Return [X, Y] of the center of cell containing provided text 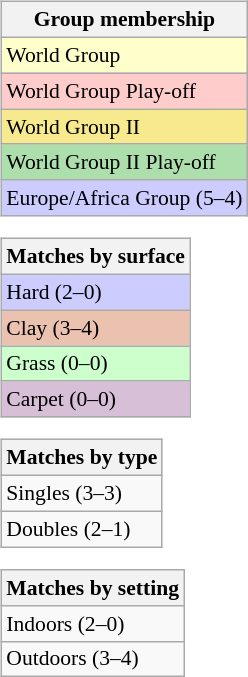
Outdoors (3–4) [92, 659]
Clay (3–4) [96, 328]
Group membership [124, 20]
World Group Play-off [124, 91]
Grass (0–0) [96, 364]
Singles (3–3) [82, 494]
World Group II Play-off [124, 162]
Matches by setting [92, 588]
Carpet (0–0) [96, 399]
Matches by type [82, 458]
Hard (2–0) [96, 292]
World Group II [124, 127]
Matches by surface [96, 257]
Doubles (2–1) [82, 529]
World Group [124, 55]
Europe/Africa Group (5–4) [124, 198]
Indoors (2–0) [92, 623]
